Capture the cell that displays the provided text and extract its [X, Y] central coordinate. 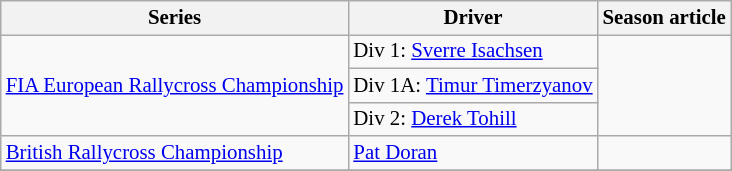
Season article [664, 18]
British Rallycross Championship [175, 153]
Series [175, 18]
Div 2: Derek Tohill [472, 119]
FIA European Rallycross Championship [175, 85]
Driver [472, 18]
Pat Doran [472, 153]
Div 1: Sverre Isachsen [472, 51]
Div 1A: Timur Timerzyanov [472, 85]
